Pinpoint the cell where the given text exists, returning its [X, Y] midpoint coordinate. 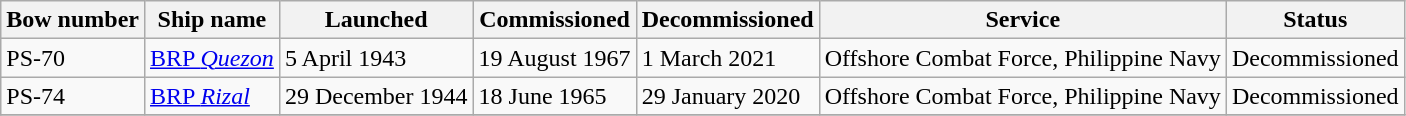
Service [1022, 20]
5 April 1943 [376, 58]
1 March 2021 [728, 58]
Status [1315, 20]
Launched [376, 20]
Commissioned [554, 20]
Ship name [212, 20]
PS-70 [73, 58]
29 January 2020 [728, 96]
BRP Rizal [212, 96]
29 December 1944 [376, 96]
18 June 1965 [554, 96]
BRP Quezon [212, 58]
Bow number [73, 20]
19 August 1967 [554, 58]
PS-74 [73, 96]
